For the text-containing cell, return its midpoint in (x, y) coordinate format. 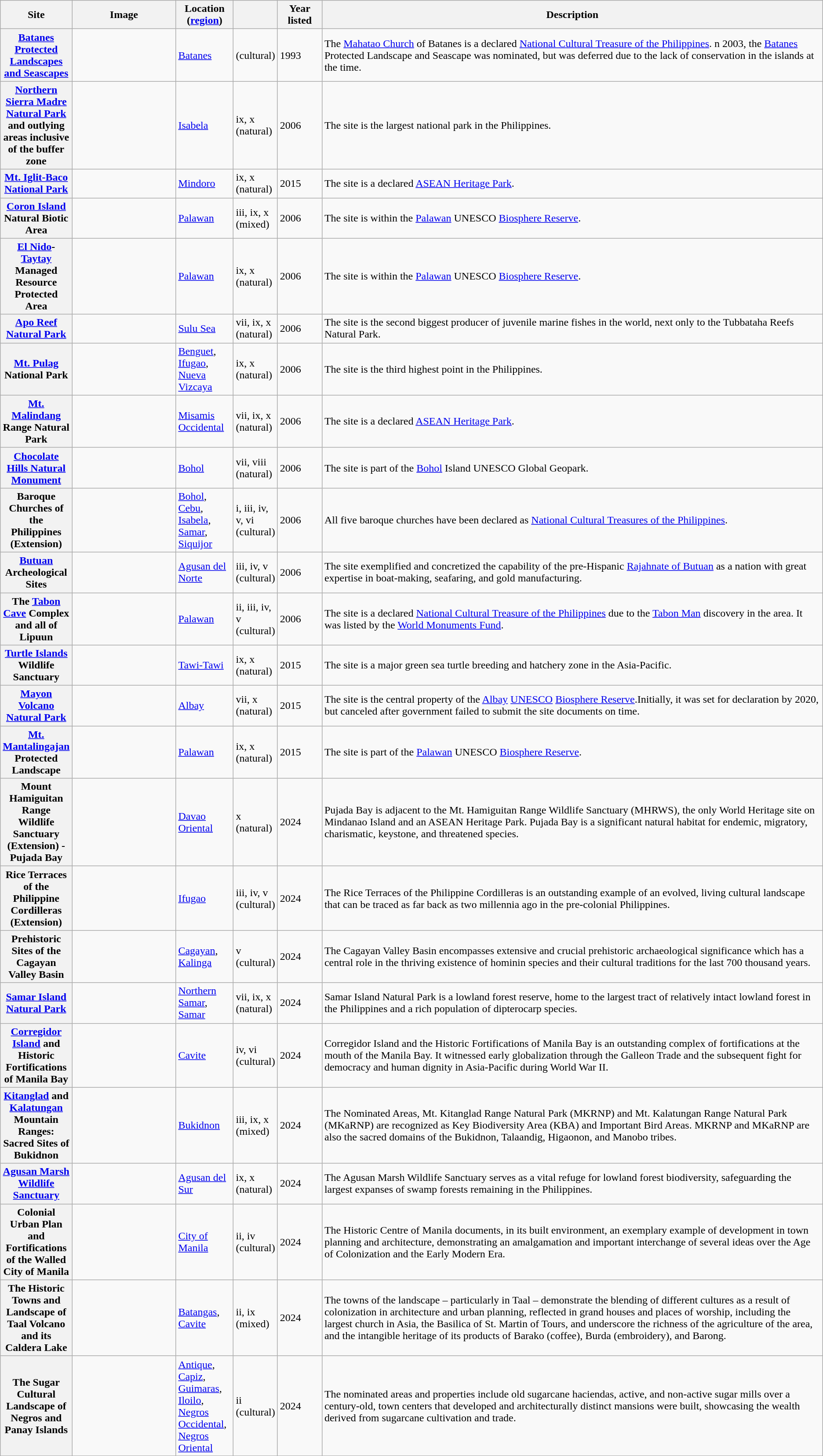
Bohol, Cebu, Isabela, Samar, Siquijor (205, 520)
The Historic Towns and Landscape of Taal Volcano and its Caldera Lake (36, 1318)
Prehistoric Sites of the Cagayan Valley Basin (36, 956)
The site is the third highest point in the Philippines. (572, 369)
Description (572, 15)
Coron Island Natural Biotic Area (36, 218)
Benguet, Ifugao, Nueva Vizcaya (205, 369)
Kitanglad and Kalatungan Mountain Ranges: Sacred Sites of Bukidnon (36, 1125)
Mt. Malindang Range Natural Park (36, 421)
Mount Hamiguitan Range Wildlife Sanctuary (Extension) - Pujada Bay (36, 822)
Antique, Capiz, Guimaras, Iloilo, Negros Occidental, Negros Oriental (205, 1405)
v (cultural) (255, 956)
i, iii, iv, v, vi (cultural) (255, 520)
Agusan Marsh Wildlife Sanctuary (36, 1184)
Apo Reef Natural Park (36, 329)
Baroque Churches of the Philippines (Extension) (36, 520)
Northern Samar, Samar (205, 1003)
Samar Island Natural Park (36, 1003)
The site is part of the Palawan UNESCO Biosphere Reserve. (572, 752)
Year listed (300, 15)
Bohol (205, 468)
City of Manila (205, 1242)
Batangas, Cavite (205, 1318)
Colonial Urban Plan and Fortifications of the Walled City of Manila (36, 1242)
Site (36, 15)
Mt. Mantalingajan Protected Landscape (36, 752)
ii (cultural) (255, 1405)
ii, iii, iv, v (cultural) (255, 619)
Cavite (205, 1055)
The site is a major green sea turtle breeding and hatchery zone in the Asia-Pacific. (572, 665)
The site is the largest national park in the Philippines. (572, 125)
Isabela (205, 125)
Mayon Volcano Natural Park (36, 706)
Corregidor Island and Historic Fortifications of Manila Bay (36, 1055)
Location (region) (205, 15)
Misamis Occidental (205, 421)
All five baroque churches have been declared as National Cultural Treasures of the Philippines. (572, 520)
ii, ix (mixed) (255, 1318)
Sulu Sea (205, 329)
The Tabon Cave Complex and all of Lipuun (36, 619)
Batanes Protected Landscapes and Seascapes (36, 55)
1993 (300, 55)
Northern Sierra Madre Natural Park and outlying areas inclusive of the buffer zone (36, 125)
Rice Terraces of the Philippine Cordilleras (Extension) (36, 898)
The site is the second biggest producer of juvenile marine fishes in the world, next only to the Tubbataha Reefs Natural Park. (572, 329)
Cagayan, Kalinga (205, 956)
Image (124, 15)
(cultural) (255, 55)
Davao Oriental (205, 822)
El Nido-Taytay Managed Resource Protected Area (36, 276)
Butuan Archeological Sites (36, 572)
The site is part of the Bohol Island UNESCO Global Geopark. (572, 468)
Tawi-Tawi (205, 665)
Batanes (205, 55)
iv, vi (cultural) (255, 1055)
Agusan del Norte (205, 572)
Chocolate Hills Natural Monument (36, 468)
Mindoro (205, 184)
Ifugao (205, 898)
Mt. Pulag National Park (36, 369)
Bukidnon (205, 1125)
vii, x (natural) (255, 706)
Agusan del Sur (205, 1184)
Turtle Islands Wildlife Sanctuary (36, 665)
x (natural) (255, 822)
Mt. Iglit-Baco National Park (36, 184)
ii, iv (cultural) (255, 1242)
vii, viii (natural) (255, 468)
The Sugar Cultural Landscape of Negros and Panay Islands (36, 1405)
Albay (205, 706)
